Search for the cell housing the specified text and yield its [x, y] center coordinate. 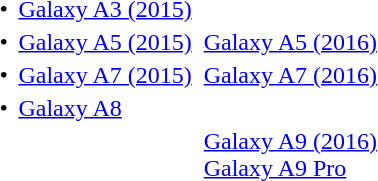
Galaxy A7 (2015) [105, 75]
Galaxy A5 (2015) [105, 42]
Galaxy A5 (2016) [290, 42]
Galaxy A7 (2016) [290, 75]
Galaxy A8 [105, 108]
